Extract the [X, Y] coordinate from the center of the cell holding the provided text.  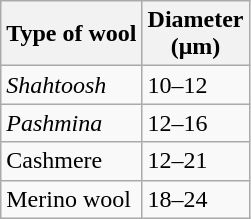
12–21 [196, 161]
Diameter(μm) [196, 34]
18–24 [196, 199]
10–12 [196, 85]
Cashmere [72, 161]
Type of wool [72, 34]
12–16 [196, 123]
Pashmina [72, 123]
Merino wool [72, 199]
Shahtoosh [72, 85]
